For the text-containing cell, return its midpoint in (X, Y) coordinate format. 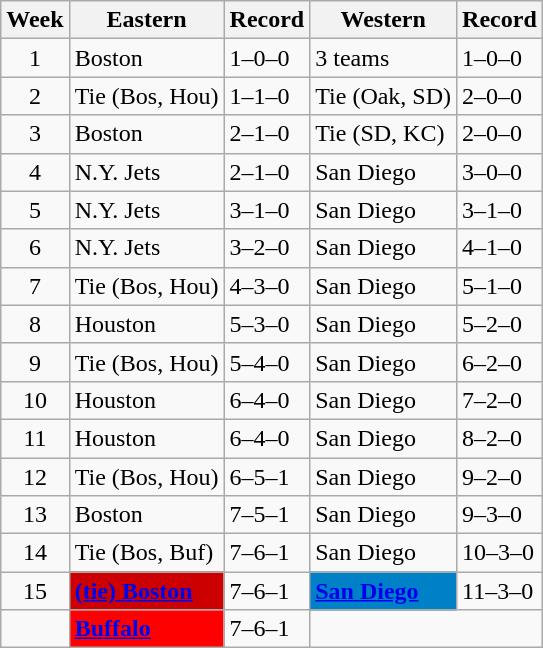
4–1–0 (500, 248)
7–5–1 (267, 515)
14 (35, 553)
5 (35, 210)
5–2–0 (500, 324)
(tie) Boston (146, 591)
3 (35, 134)
4 (35, 172)
8 (35, 324)
9–3–0 (500, 515)
11–3–0 (500, 591)
2 (35, 96)
1 (35, 58)
Western (384, 20)
3–0–0 (500, 172)
9–2–0 (500, 477)
10–3–0 (500, 553)
12 (35, 477)
Tie (Oak, SD) (384, 96)
9 (35, 362)
Buffalo (146, 629)
4–3–0 (267, 286)
Week (35, 20)
7–2–0 (500, 400)
Tie (SD, KC) (384, 134)
11 (35, 438)
15 (35, 591)
3 teams (384, 58)
5–1–0 (500, 286)
13 (35, 515)
6–5–1 (267, 477)
8–2–0 (500, 438)
Tie (Bos, Buf) (146, 553)
5–4–0 (267, 362)
Eastern (146, 20)
6 (35, 248)
5–3–0 (267, 324)
1–1–0 (267, 96)
7 (35, 286)
10 (35, 400)
6–2–0 (500, 362)
3–2–0 (267, 248)
